Extract the (x, y) coordinate from the center of the cell holding the provided text.  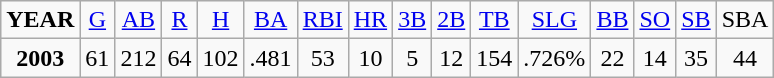
212 (138, 58)
14 (655, 58)
R (180, 20)
.481 (270, 58)
AB (138, 20)
102 (220, 58)
61 (98, 58)
53 (322, 58)
5 (412, 58)
44 (745, 58)
35 (696, 58)
SBA (745, 20)
SO (655, 20)
2003 (40, 58)
3B (412, 20)
HR (370, 20)
22 (612, 58)
YEAR (40, 20)
BA (270, 20)
154 (494, 58)
TB (494, 20)
2B (452, 20)
SLG (554, 20)
H (220, 20)
10 (370, 58)
64 (180, 58)
RBI (322, 20)
G (98, 20)
.726% (554, 58)
BB (612, 20)
SB (696, 20)
12 (452, 58)
